Locate the cell with the specified text and output its (x, y) center coordinate. 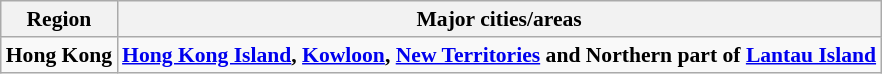
Region (59, 19)
Hong Kong (59, 55)
Major cities/areas (499, 19)
Hong Kong Island, Kowloon, New Territories and Northern part of Lantau Island (499, 55)
